Capture the cell that displays the provided text and extract its [x, y] central coordinate. 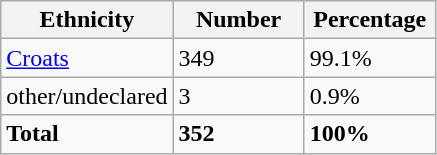
0.9% [370, 96]
99.1% [370, 58]
352 [238, 134]
100% [370, 134]
Total [87, 134]
Ethnicity [87, 20]
Croats [87, 58]
3 [238, 96]
other/undeclared [87, 96]
Number [238, 20]
Percentage [370, 20]
349 [238, 58]
